Provide the (x, y) coordinate of the cell's center where the given text is located.  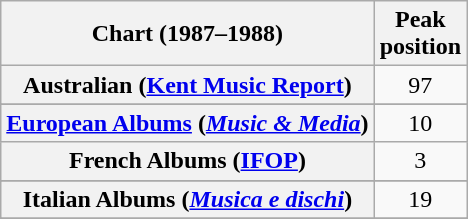
French Albums (IFOP) (188, 161)
3 (420, 161)
Chart (1987–1988) (188, 34)
10 (420, 123)
Italian Albums (Musica e dischi) (188, 199)
97 (420, 85)
European Albums (Music & Media) (188, 123)
Peakposition (420, 34)
Australian (Kent Music Report) (188, 85)
19 (420, 199)
